Return the (X, Y) coordinate for the center point of the cell that contains the specified text.  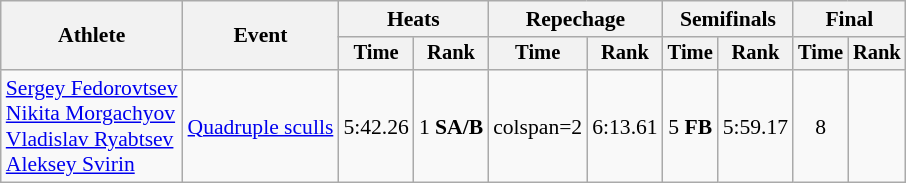
Quadruple sculls (261, 126)
Final (849, 19)
5:59.17 (756, 126)
Athlete (92, 36)
6:13.61 (624, 126)
Repechage (576, 19)
1 SA/B (451, 126)
Semifinals (728, 19)
5 FB (690, 126)
8 (820, 126)
Event (261, 36)
colspan=2 (538, 126)
Heats (413, 19)
Sergey FedorovtsevNikita MorgachyovVladislav RyabtsevAleksey Svirin (92, 126)
5:42.26 (376, 126)
